From the cell containing the given text, extract its center point as [X, Y] coordinate. 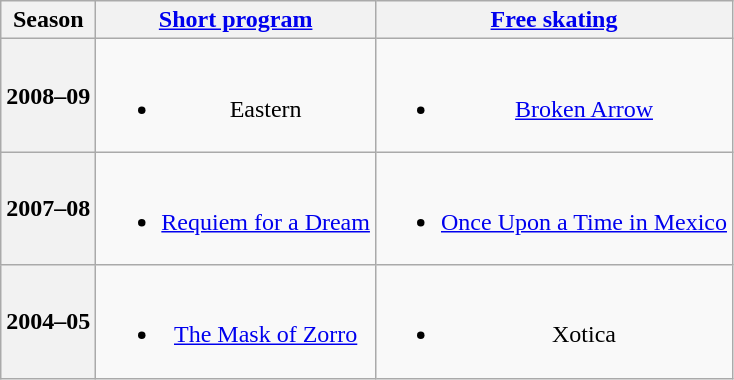
2008–09 [48, 96]
2007–08 [48, 208]
2004–05 [48, 322]
Once Upon a Time in Mexico [554, 208]
Broken Arrow [554, 96]
The Mask of Zorro [236, 322]
Free skating [554, 20]
Eastern [236, 96]
Short program [236, 20]
Season [48, 20]
Xotica [554, 322]
Requiem for a Dream [236, 208]
